For the text-containing cell, return its midpoint in [x, y] coordinate format. 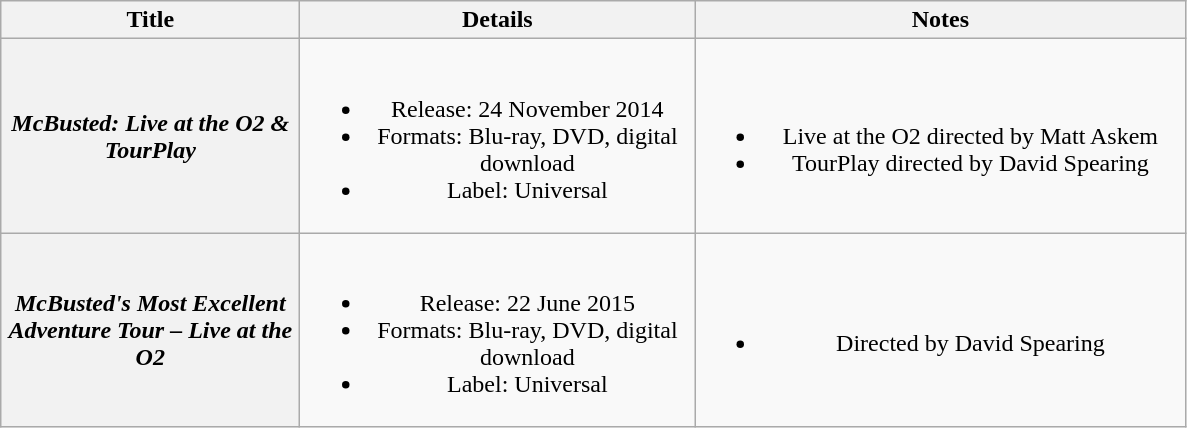
Live at the O2 directed by Matt AskemTourPlay directed by David Spearing [940, 136]
Release: 22 June 2015Formats: Blu-ray, DVD, digital downloadLabel: Universal [498, 330]
McBusted: Live at the O2 & TourPlay [150, 136]
Details [498, 20]
McBusted's Most Excellent Adventure Tour – Live at the O2 [150, 330]
Directed by David Spearing [940, 330]
Release: 24 November 2014Formats: Blu-ray, DVD, digital downloadLabel: Universal [498, 136]
Notes [940, 20]
Title [150, 20]
